Provide the (X, Y) coordinate of the cell's center where the given text is located.  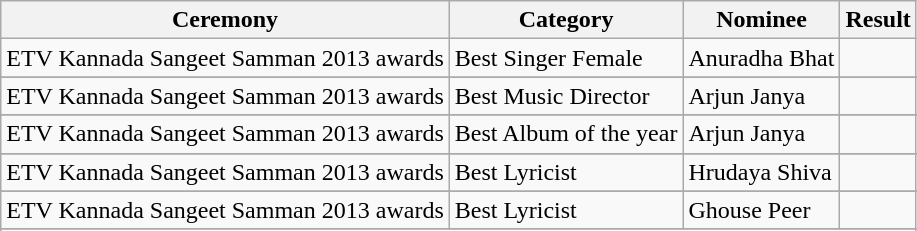
Nominee (762, 20)
Anuradha Bhat (762, 58)
Ceremony (225, 20)
Best Singer Female (566, 58)
Best Album of the year (566, 134)
Hrudaya Shiva (762, 172)
Best Music Director (566, 96)
Result (878, 20)
Category (566, 20)
Ghouse Peer (762, 210)
